Find where the given text appears and provide that cell's center as [X, Y] coordinate. 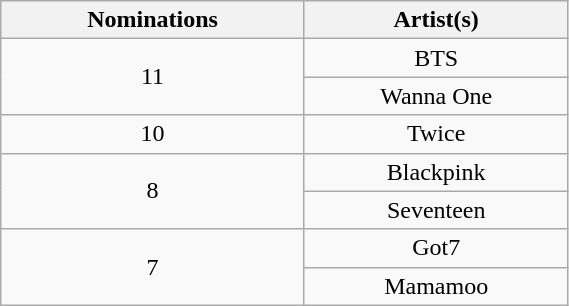
Blackpink [436, 172]
Twice [436, 134]
Got7 [436, 248]
BTS [436, 58]
Wanna One [436, 96]
Mamamoo [436, 286]
Artist(s) [436, 20]
Seventeen [436, 210]
7 [153, 267]
Nominations [153, 20]
8 [153, 191]
11 [153, 77]
10 [153, 134]
